Identify which cell holds the provided text, then report its (X, Y) central coordinate. 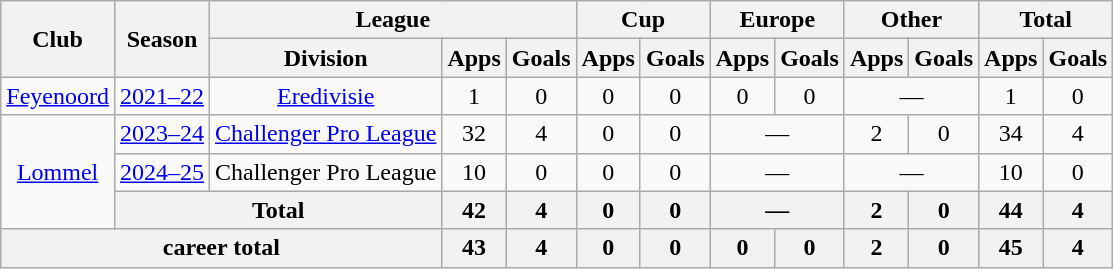
44 (1011, 210)
42 (474, 210)
2024–25 (162, 172)
Feyenoord (58, 96)
32 (474, 134)
Other (911, 20)
Eredivisie (326, 96)
Season (162, 39)
Lommel (58, 172)
2021–22 (162, 96)
career total (222, 248)
45 (1011, 248)
Division (326, 58)
Europe (777, 20)
43 (474, 248)
2023–24 (162, 134)
Club (58, 39)
34 (1011, 134)
Cup (643, 20)
League (393, 20)
